Search for the cell housing the specified text and yield its (X, Y) center coordinate. 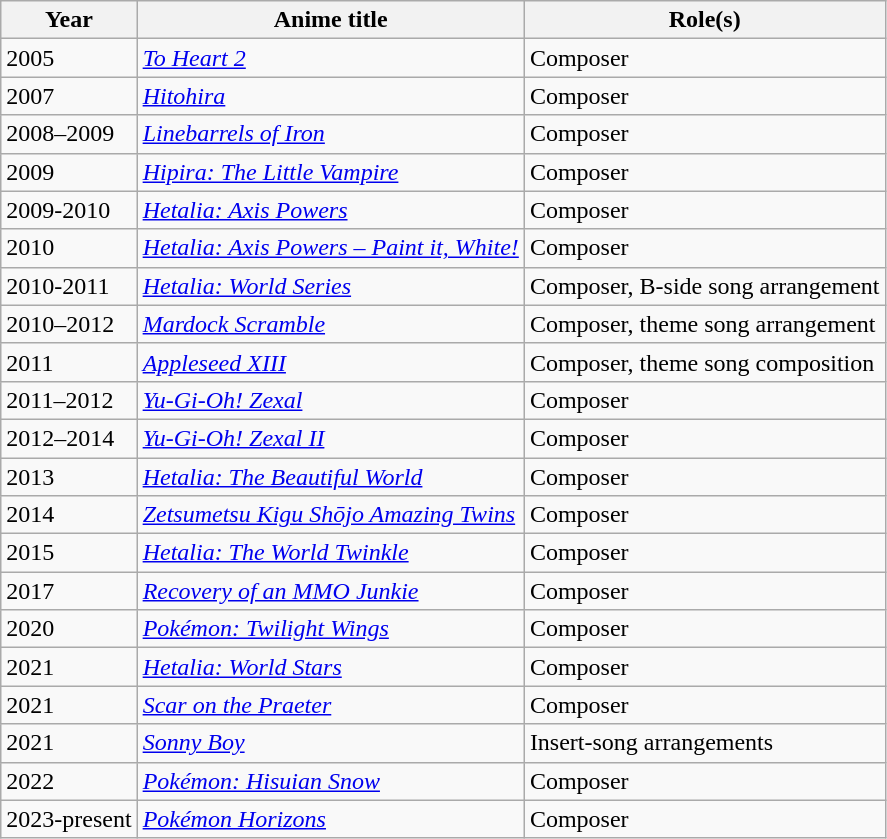
2010-2011 (69, 286)
2011–2012 (69, 400)
2007 (69, 96)
Role(s) (704, 20)
Pokémon Horizons (330, 819)
Hipira: The Little Vampire (330, 172)
2005 (69, 58)
2009 (69, 172)
2020 (69, 629)
Hetalia: Axis Powers – Paint it, White! (330, 248)
Anime title (330, 20)
Zetsumetsu Kigu Shōjo Amazing Twins (330, 515)
Mardock Scramble (330, 324)
Hetalia: The World Twinkle (330, 553)
Yu-Gi-Oh! Zexal (330, 400)
Pokémon: Twilight Wings (330, 629)
2023-present (69, 819)
2017 (69, 591)
2011 (69, 362)
Insert-song arrangements (704, 743)
2012–2014 (69, 438)
2008–2009 (69, 134)
Composer, theme song arrangement (704, 324)
2014 (69, 515)
Hitohira (330, 96)
2010 (69, 248)
To Heart 2 (330, 58)
Recovery of an MMO Junkie (330, 591)
Composer, theme song composition (704, 362)
Scar on the Praeter (330, 705)
Hetalia: The Beautiful World (330, 477)
2015 (69, 553)
2009-2010 (69, 210)
2022 (69, 781)
Hetalia: World Stars (330, 667)
Year (69, 20)
Linebarrels of Iron (330, 134)
Pokémon: Hisuian Snow (330, 781)
Yu-Gi-Oh! Zexal II (330, 438)
Hetalia: Axis Powers (330, 210)
2010–2012 (69, 324)
2013 (69, 477)
Hetalia: World Series (330, 286)
Composer, B-side song arrangement (704, 286)
Sonny Boy (330, 743)
Appleseed XIII (330, 362)
